For the text-containing cell, return its midpoint in [x, y] coordinate format. 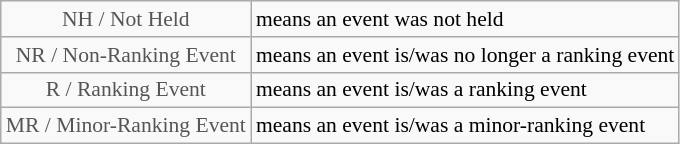
means an event was not held [466, 19]
NH / Not Held [126, 19]
NR / Non-Ranking Event [126, 55]
means an event is/was no longer a ranking event [466, 55]
R / Ranking Event [126, 90]
MR / Minor-Ranking Event [126, 126]
means an event is/was a ranking event [466, 90]
means an event is/was a minor-ranking event [466, 126]
